Capture the cell that displays the provided text and extract its (X, Y) central coordinate. 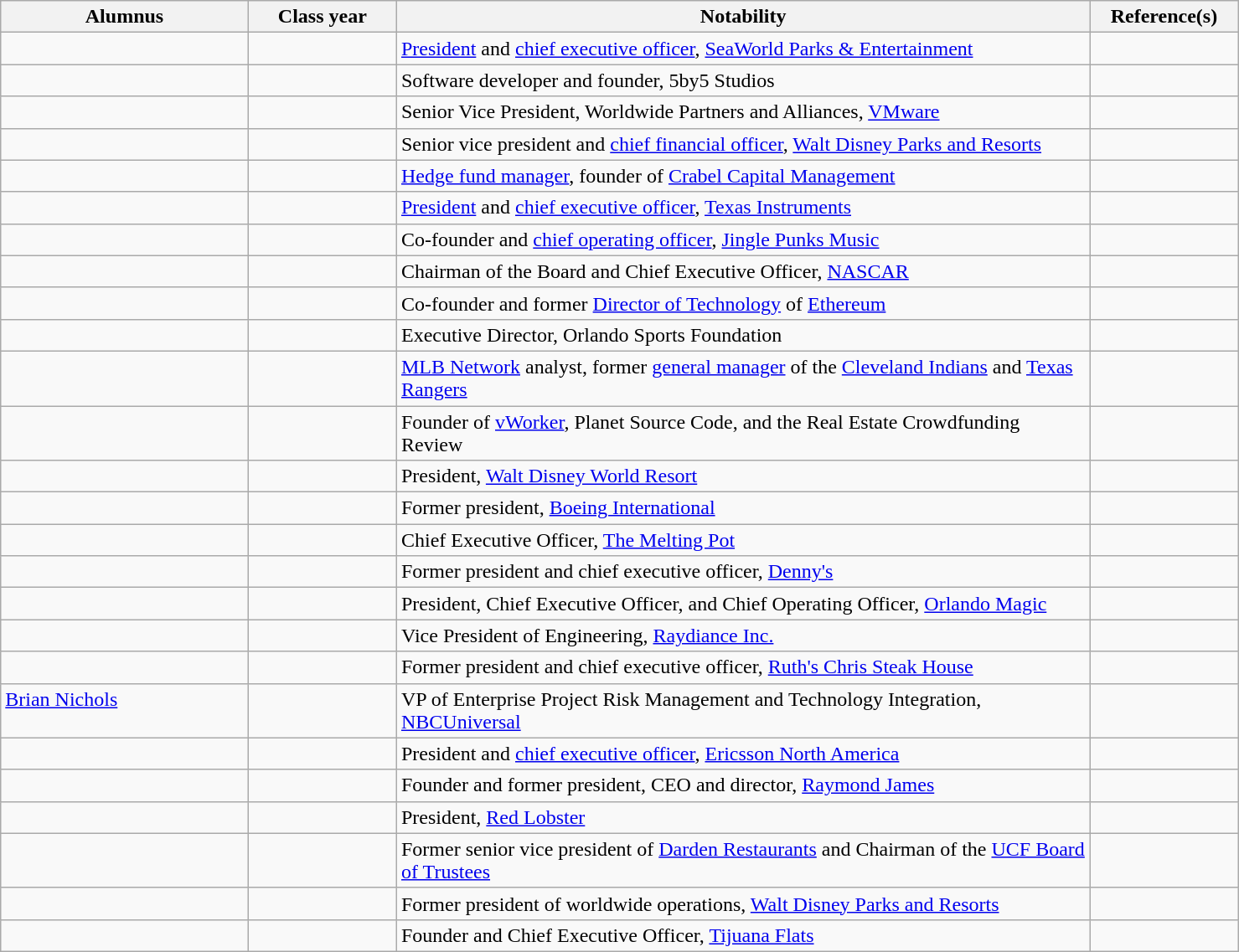
President, Walt Disney World Resort (742, 476)
Former president of worldwide operations, Walt Disney Parks and Resorts (742, 903)
Former president, Boeing International (742, 508)
Senior vice president and chief financial officer, Walt Disney Parks and Resorts (742, 144)
President and chief executive officer, Texas Instruments (742, 208)
Executive Director, Orlando Sports Foundation (742, 335)
Vice President of Engineering, Raydiance Inc. (742, 636)
Founder and former president, CEO and director, Raymond James (742, 785)
Chief Executive Officer, The Melting Pot (742, 540)
Hedge fund manager, founder of Crabel Capital Management (742, 176)
President and chief executive officer, Ericsson North America (742, 754)
Founder and Chief Executive Officer, Tijuana Flats (742, 935)
Class year (322, 17)
Alumnus (124, 17)
Former president and chief executive officer, Denny's (742, 572)
Former president and chief executive officer, Ruth's Chris Steak House (742, 667)
Co-founder and former Director of Technology of Ethereum (742, 303)
Founder of vWorker, Planet Source Code, and the Real Estate Crowdfunding Review (742, 432)
Former senior vice president of Darden Restaurants and Chairman of the UCF Board of Trustees (742, 861)
Software developer and founder, 5by5 Studios (742, 80)
VP of Enterprise Project Risk Management and Technology Integration, NBCUniversal (742, 710)
President, Chief Executive Officer, and Chief Operating Officer, Orlando Magic (742, 604)
Notability (742, 17)
President and chief executive officer, SeaWorld Parks & Entertainment (742, 49)
Brian Nichols (124, 710)
Reference(s) (1164, 17)
Chairman of the Board and Chief Executive Officer, NASCAR (742, 271)
Senior Vice President, Worldwide Partners and Alliances, VMware (742, 112)
President, Red Lobster (742, 817)
MLB Network analyst, former general manager of the Cleveland Indians and Texas Rangers (742, 378)
Co-founder and chief operating officer, Jingle Punks Music (742, 239)
